From the cell containing the given text, extract its center point as (X, Y) coordinate. 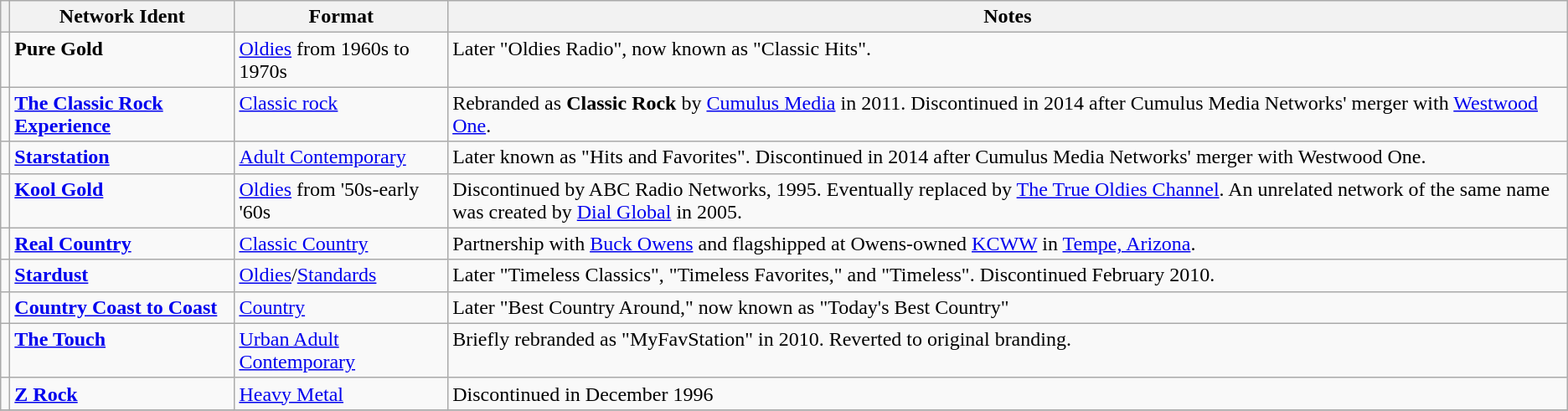
Oldies/Standards (342, 275)
Z Rock (122, 393)
Later "Timeless Classics", "Timeless Favorites," and "Timeless". Discontinued February 2010. (1008, 275)
Rebranded as Classic Rock by Cumulus Media in 2011. Discontinued in 2014 after Cumulus Media Networks' merger with Westwood One. (1008, 114)
Country (342, 307)
The Touch (122, 350)
Heavy Metal (342, 393)
Stardust (122, 275)
Oldies from '50s-early '60s (342, 201)
Urban Adult Contemporary (342, 350)
Starstation (122, 157)
Real Country (122, 244)
Classic rock (342, 114)
Notes (1008, 17)
Partnership with Buck Owens and flagshipped at Owens-owned KCWW in Tempe, Arizona. (1008, 244)
Briefly rebranded as "MyFavStation" in 2010. Reverted to original branding. (1008, 350)
Later "Oldies Radio", now known as "Classic Hits". (1008, 60)
The Classic Rock Experience (122, 114)
Kool Gold (122, 201)
Country Coast to Coast (122, 307)
Oldies from 1960s to 1970s (342, 60)
Later known as "Hits and Favorites". Discontinued in 2014 after Cumulus Media Networks' merger with Westwood One. (1008, 157)
Network Ident (122, 17)
Adult Contemporary (342, 157)
Classic Country (342, 244)
Later "Best Country Around," now known as "Today's Best Country" (1008, 307)
Discontinued in December 1996 (1008, 393)
Format (342, 17)
Pure Gold (122, 60)
